Output the [X, Y] coordinate of the center of the cell containing the given text.  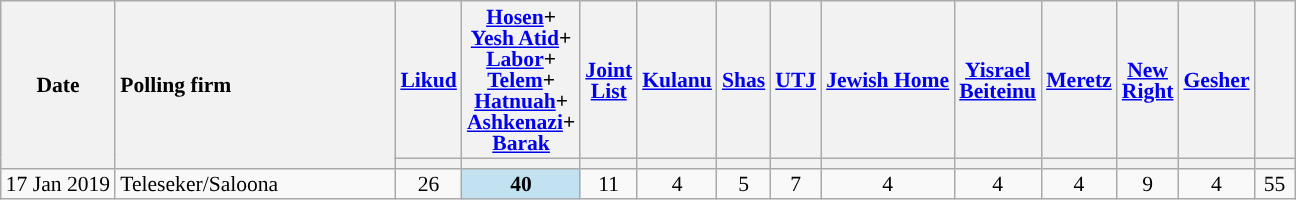
26 [428, 184]
5 [744, 184]
Teleseker/Saloona [255, 184]
11 [608, 184]
Meretz [1079, 80]
17 Jan 2019 [58, 184]
Likud [428, 80]
40 [521, 184]
Jewish Home [888, 80]
Gesher [1216, 80]
Hosen+Yesh Atid+Labor+Telem+Hatnuah+Ashkenazi+Barak [521, 80]
9 [1148, 184]
Shas [744, 80]
Polling firm [255, 84]
Kulanu [677, 80]
UTJ [796, 80]
JointList [608, 80]
Date [58, 84]
7 [796, 184]
YisraelBeiteinu [998, 80]
55 [1275, 184]
NewRight [1148, 80]
